For the text-containing cell, return its midpoint in (x, y) coordinate format. 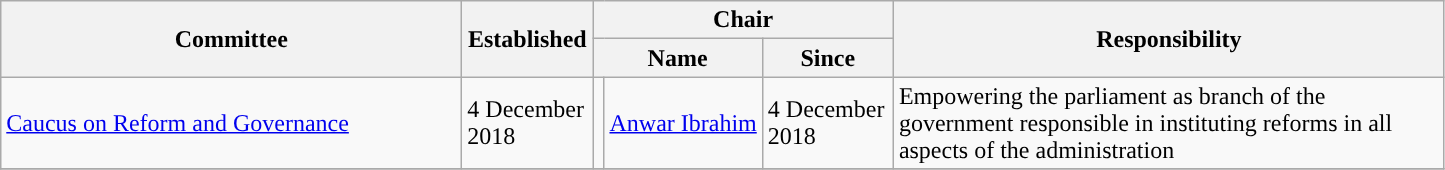
Name (678, 58)
Chair (743, 20)
Since (828, 58)
Anwar Ibrahim (683, 123)
Established (528, 39)
Caucus on Reform and Governance (232, 123)
Committee (232, 39)
Empowering the parliament as branch of the government responsible in instituting reforms in all aspects of the administration (1168, 123)
Responsibility (1168, 39)
